Identify which cell holds the provided text, then report its [X, Y] central coordinate. 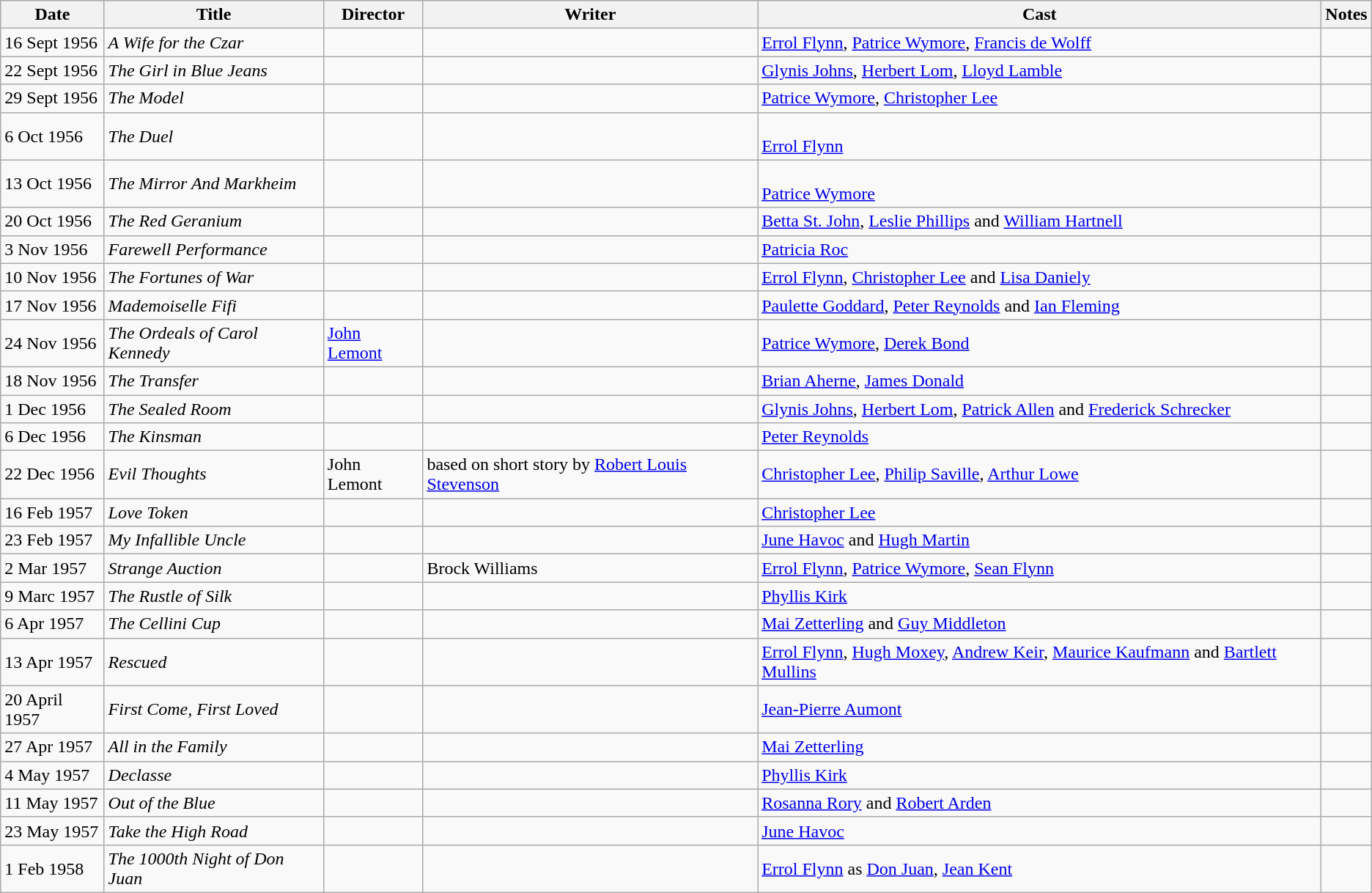
6 Dec 1956 [53, 437]
Errol Flynn, Patrice Wymore, Sean Flynn [1039, 568]
2 Mar 1957 [53, 568]
17 Nov 1956 [53, 305]
Errol Flynn, Christopher Lee and Lisa Daniely [1039, 277]
20 Oct 1956 [53, 221]
Declasse [214, 775]
20 April 1957 [53, 710]
16 Feb 1957 [53, 512]
Jean-Pierre Aumont [1039, 710]
6 Apr 1957 [53, 624]
Peter Reynolds [1039, 437]
June Havoc and Hugh Martin [1039, 540]
Patricia Roc [1039, 249]
4 May 1957 [53, 775]
All in the Family [214, 747]
The Red Geranium [214, 221]
The Sealed Room [214, 408]
11 May 1957 [53, 803]
1 Feb 1958 [53, 868]
13 Apr 1957 [53, 661]
1 Dec 1956 [53, 408]
Farewell Performance [214, 249]
First Come, First Loved [214, 710]
9 Marc 1957 [53, 596]
The Cellini Cup [214, 624]
Christopher Lee [1039, 512]
Betta St. John, Leslie Phillips and William Hartnell [1039, 221]
24 Nov 1956 [53, 343]
22 Dec 1956 [53, 475]
Rosanna Rory and Robert Arden [1039, 803]
Brock Williams [591, 568]
3 Nov 1956 [53, 249]
Out of the Blue [214, 803]
Brian Aherne, James Donald [1039, 381]
The Transfer [214, 381]
Mai Zetterling [1039, 747]
Notes [1346, 15]
Date [53, 15]
Cast [1039, 15]
The Model [214, 98]
Patrice Wymore, Christopher Lee [1039, 98]
29 Sept 1956 [53, 98]
A Wife for the Czar [214, 43]
18 Nov 1956 [53, 381]
based on short story by Robert Louis Stevenson [591, 475]
27 Apr 1957 [53, 747]
Paulette Goddard, Peter Reynolds and Ian Fleming [1039, 305]
10 Nov 1956 [53, 277]
Title [214, 15]
June Havoc [1039, 831]
Evil Thoughts [214, 475]
Patrice Wymore, Derek Bond [1039, 343]
Mai Zetterling and Guy Middleton [1039, 624]
The Rustle of Silk [214, 596]
23 May 1957 [53, 831]
Strange Auction [214, 568]
Errol Flynn [1039, 136]
Glynis Johns, Herbert Lom, Patrick Allen and Frederick Schrecker [1039, 408]
13 Oct 1956 [53, 183]
Rescued [214, 661]
23 Feb 1957 [53, 540]
The Duel [214, 136]
The Kinsman [214, 437]
Errol Flynn as Don Juan, Jean Kent [1039, 868]
The Ordeals of Carol Kennedy [214, 343]
Mademoiselle Fifi [214, 305]
Glynis Johns, Herbert Lom, Lloyd Lamble [1039, 70]
My Infallible Uncle [214, 540]
The Girl in Blue Jeans [214, 70]
6 Oct 1956 [53, 136]
The Fortunes of War [214, 277]
22 Sept 1956 [53, 70]
Errol Flynn, Hugh Moxey, Andrew Keir, Maurice Kaufmann and Bartlett Mullins [1039, 661]
Errol Flynn, Patrice Wymore, Francis de Wolff [1039, 43]
The Mirror And Markheim [214, 183]
Writer [591, 15]
The 1000th Night of Don Juan [214, 868]
Love Token [214, 512]
16 Sept 1956 [53, 43]
Christopher Lee, Philip Saville, Arthur Lowe [1039, 475]
Take the High Road [214, 831]
Patrice Wymore [1039, 183]
Director [373, 15]
